Return the [X, Y] coordinate for the center point of the cell that contains the specified text.  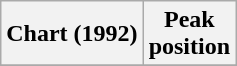
Chart (1992) [72, 34]
Peakposition [189, 34]
